Scan for the cell matching the given text and deliver its (x, y) coordinate at center. 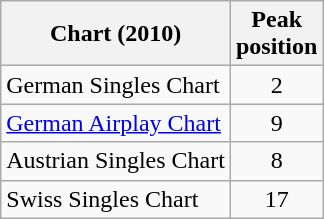
17 (276, 199)
German Singles Chart (116, 85)
Austrian Singles Chart (116, 161)
9 (276, 123)
2 (276, 85)
Chart (2010) (116, 34)
8 (276, 161)
Swiss Singles Chart (116, 199)
Peakposition (276, 34)
German Airplay Chart (116, 123)
